Return (X, Y) of the center of cell containing provided text 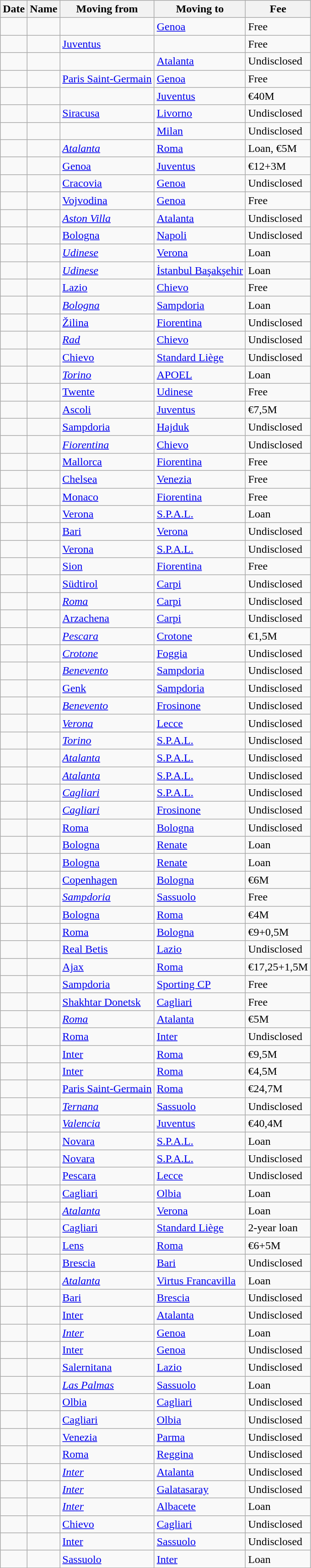
Rad (107, 340)
€24,7M (278, 1089)
Loan, €5M (278, 148)
Monaco (107, 496)
€40,4M (278, 1124)
Date (14, 9)
Name (44, 9)
Salernitana (107, 1368)
Las Palmas (107, 1385)
Fee (278, 9)
€4M (278, 915)
Shakhtar Donetsk (107, 1002)
€5M (278, 1019)
Foggia (200, 653)
Galatasaray (200, 1489)
Reggina (200, 1455)
Vojvodina (107, 200)
Südtirol (107, 584)
Twente (107, 392)
Chelsea (107, 479)
Sion (107, 566)
€9,5M (278, 1054)
Hajduk (200, 427)
€17,25+1,5M (278, 967)
€40M (278, 96)
2-year loan (278, 1228)
Siracusa (107, 113)
Arzachena (107, 619)
€4,5M (278, 1072)
Mallorca (107, 462)
Ascoli (107, 410)
Ternana (107, 1106)
€9+0,5M (278, 932)
Moving from (107, 9)
€12+3M (278, 166)
Ajax (107, 967)
APOEL (200, 375)
Napoli (200, 236)
Albacete (200, 1507)
€6+5M (278, 1245)
Žilina (107, 323)
Sporting CP (200, 984)
Moving to (200, 9)
Livorno (200, 113)
Copenhagen (107, 880)
Cracovia (107, 183)
Valencia (107, 1124)
Virtus Francavilla (200, 1280)
€7,5M (278, 410)
Lens (107, 1245)
€1,5M (278, 636)
Parma (200, 1437)
Milan (200, 131)
İstanbul Başakşehir (200, 270)
Aston Villa (107, 218)
€6M (278, 880)
Genk (107, 688)
Real Betis (107, 949)
